For the text-containing cell, return its midpoint in [x, y] coordinate format. 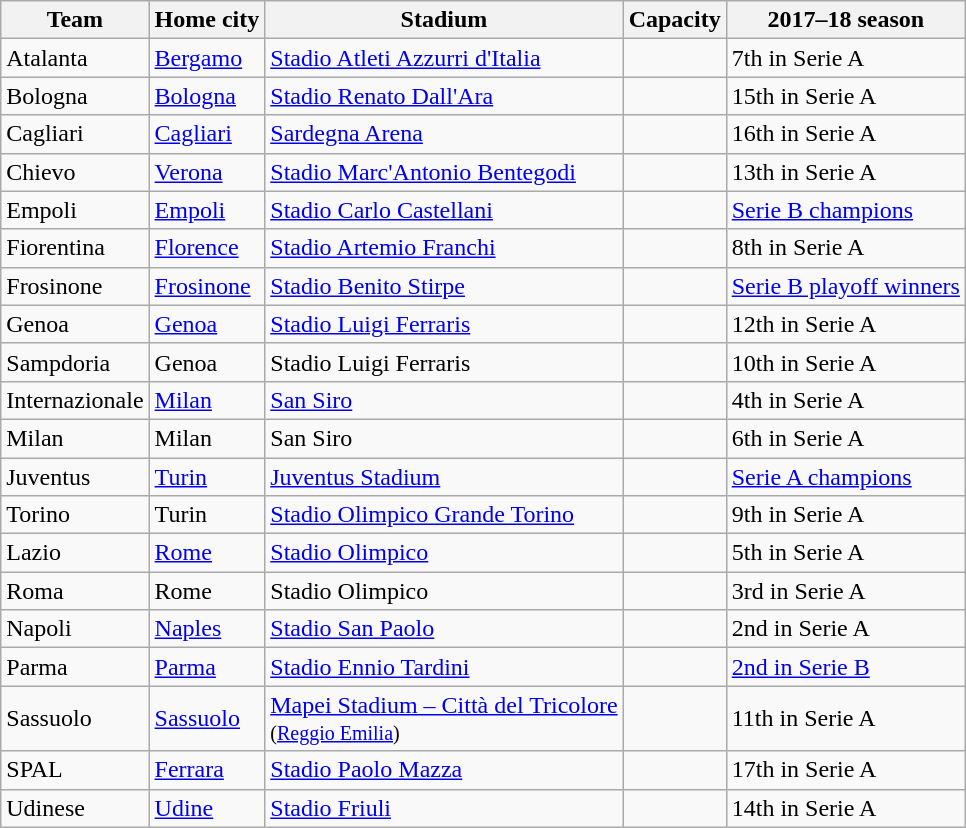
Serie A champions [846, 477]
6th in Serie A [846, 438]
8th in Serie A [846, 248]
Stadio Renato Dall'Ara [444, 96]
Bergamo [207, 58]
Stadio Atleti Azzurri d'Italia [444, 58]
Juventus [75, 477]
2nd in Serie B [846, 667]
Sardegna Arena [444, 134]
Verona [207, 172]
Stadio Carlo Castellani [444, 210]
Stadio Marc'Antonio Bentegodi [444, 172]
16th in Serie A [846, 134]
Chievo [75, 172]
Naples [207, 629]
13th in Serie A [846, 172]
Torino [75, 515]
Capacity [674, 20]
Florence [207, 248]
2nd in Serie A [846, 629]
17th in Serie A [846, 770]
Stadio Olimpico Grande Torino [444, 515]
15th in Serie A [846, 96]
Team [75, 20]
Mapei Stadium – Città del Tricolore(Reggio Emilia) [444, 718]
SPAL [75, 770]
Stadium [444, 20]
Lazio [75, 553]
12th in Serie A [846, 324]
Stadio Ennio Tardini [444, 667]
3rd in Serie A [846, 591]
9th in Serie A [846, 515]
10th in Serie A [846, 362]
Stadio Artemio Franchi [444, 248]
Udine [207, 808]
Fiorentina [75, 248]
Stadio San Paolo [444, 629]
Stadio Paolo Mazza [444, 770]
Juventus Stadium [444, 477]
7th in Serie A [846, 58]
Sampdoria [75, 362]
Serie B champions [846, 210]
2017–18 season [846, 20]
Roma [75, 591]
5th in Serie A [846, 553]
Udinese [75, 808]
Internazionale [75, 400]
Napoli [75, 629]
Home city [207, 20]
Ferrara [207, 770]
14th in Serie A [846, 808]
4th in Serie A [846, 400]
Stadio Friuli [444, 808]
11th in Serie A [846, 718]
Stadio Benito Stirpe [444, 286]
Serie B playoff winners [846, 286]
Atalanta [75, 58]
